Search for the cell housing the specified text and yield its [x, y] center coordinate. 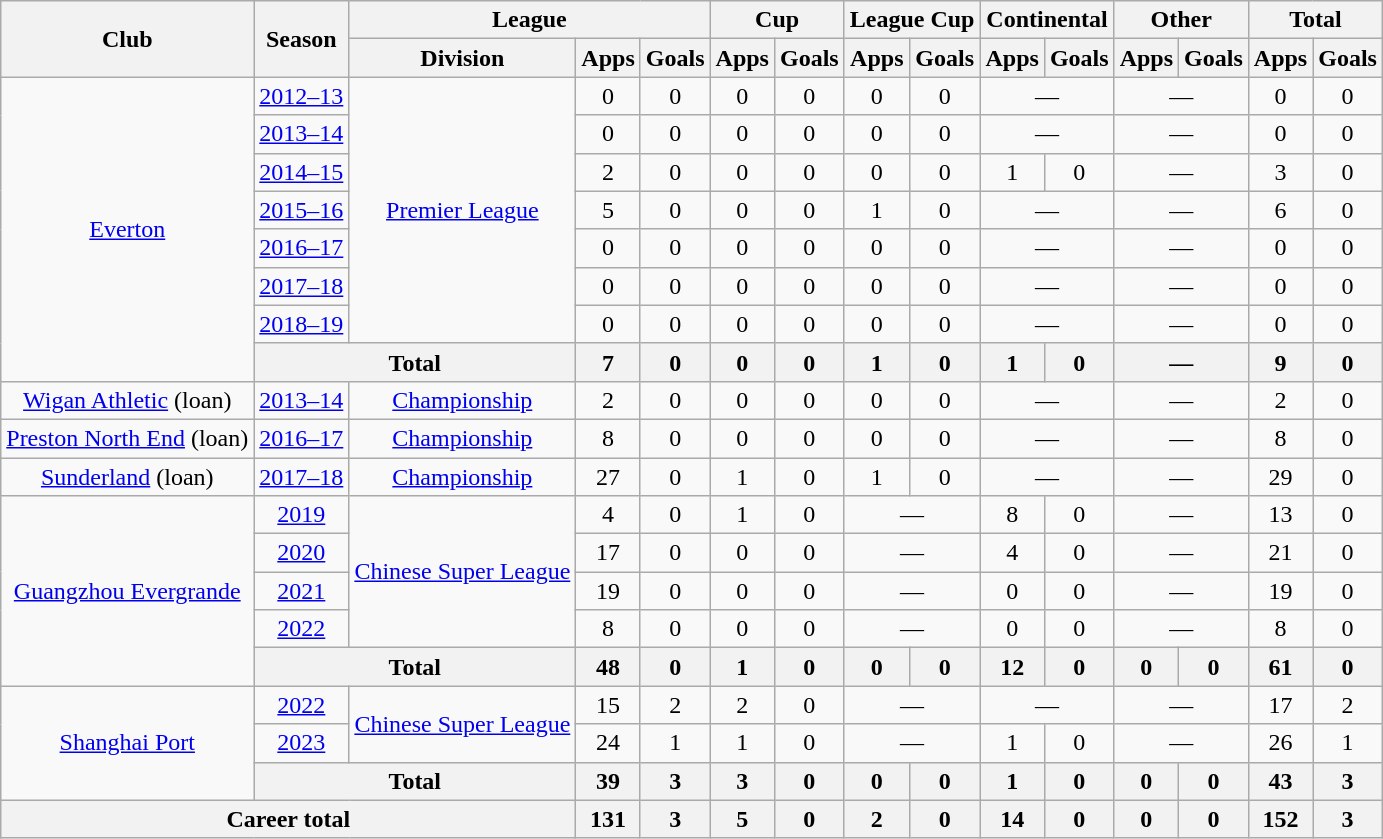
Preston North End (loan) [128, 438]
48 [608, 667]
2015–16 [302, 210]
Cup [777, 20]
39 [608, 781]
Continental [1047, 20]
Wigan Athletic (loan) [128, 400]
27 [608, 477]
Season [302, 39]
7 [608, 362]
Club [128, 39]
League Cup [912, 20]
Guangzhou Evergrande [128, 591]
Other [1181, 20]
Premier League [462, 210]
Career total [288, 819]
12 [1012, 667]
2018–19 [302, 324]
2012–13 [302, 96]
2023 [302, 743]
2019 [302, 515]
152 [1280, 819]
131 [608, 819]
2014–15 [302, 172]
6 [1280, 210]
Everton [128, 229]
15 [608, 705]
24 [608, 743]
21 [1280, 553]
Division [462, 58]
Sunderland (loan) [128, 477]
9 [1280, 362]
Shanghai Port [128, 743]
29 [1280, 477]
43 [1280, 781]
League [530, 20]
61 [1280, 667]
26 [1280, 743]
14 [1012, 819]
13 [1280, 515]
2020 [302, 553]
2021 [302, 591]
